Provide the [X, Y] coordinate of the cell's center where the given text is located.  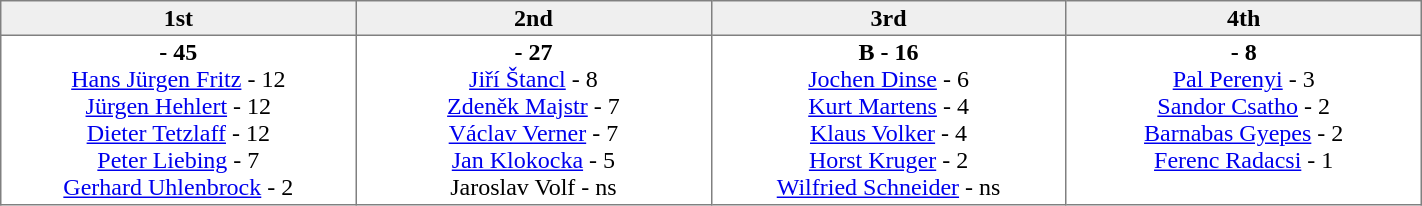
B - 16Jochen Dinse - 6Kurt Martens - 4Klaus Volker - 4Horst Kruger - 2Wilfried Schneider - ns [888, 120]
- 8Pal Perenyi - 3Sandor Csatho - 2Barnabas Gyepes - 2Ferenc Radacsi - 1 [1244, 120]
2nd [534, 18]
3rd [888, 18]
- 27Jiří Štancl - 8Zdeněk Majstr - 7Václav Verner - 7Jan Klokocka - 5Jaroslav Volf - ns [534, 120]
- 45Hans Jürgen Fritz - 12Jürgen Hehlert - 12Dieter Tetzlaff - 12Peter Liebing - 7Gerhard Uhlenbrock - 2 [178, 120]
4th [1244, 18]
1st [178, 18]
